Extract the (x, y) coordinate from the center of the cell holding the provided text.  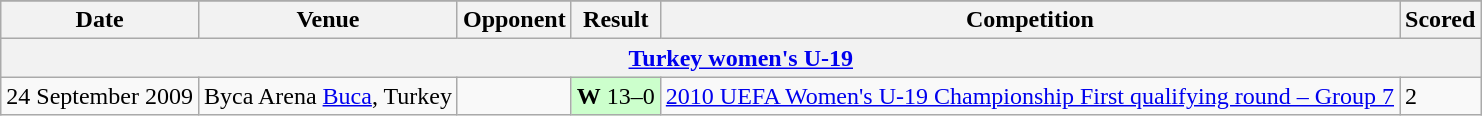
Opponent (514, 20)
24 September 2009 (100, 96)
2010 UEFA Women's U-19 Championship First qualifying round – Group 7 (1030, 96)
Turkey women's U-19 (741, 58)
Byca Arena Buca, Turkey (328, 96)
W 13–0 (616, 96)
Result (616, 20)
Scored (1440, 20)
Date (100, 20)
2 (1440, 96)
Competition (1030, 20)
Venue (328, 20)
